Extract the [X, Y] coordinate from the center of the cell holding the provided text.  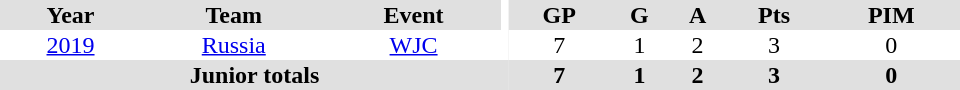
Event [413, 15]
G [639, 15]
Year [70, 15]
Pts [774, 15]
Russia [234, 45]
Team [234, 15]
WJC [413, 45]
GP [559, 15]
Junior totals [254, 75]
2019 [70, 45]
PIM [892, 15]
A [697, 15]
